Find where the given text appears and provide that cell's center as (X, Y) coordinate. 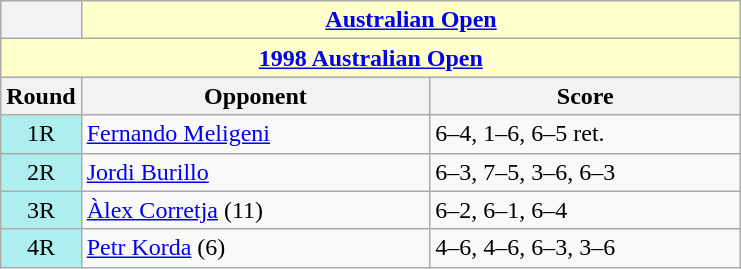
Round (41, 96)
Australian Open (411, 20)
6–4, 1–6, 6–5 ret. (586, 134)
Score (586, 96)
1998 Australian Open (371, 58)
Àlex Corretja (11) (256, 210)
2R (41, 172)
Fernando Meligeni (256, 134)
1R (41, 134)
Opponent (256, 96)
Jordi Burillo (256, 172)
3R (41, 210)
4R (41, 248)
Petr Korda (6) (256, 248)
4–6, 4–6, 6–3, 3–6 (586, 248)
6–3, 7–5, 3–6, 6–3 (586, 172)
6–2, 6–1, 6–4 (586, 210)
